Extract the [X, Y] coordinate from the center of the cell holding the provided text.  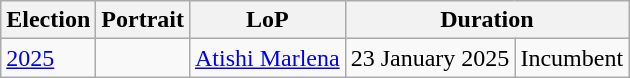
LoP [267, 20]
Portrait [143, 20]
Duration [486, 20]
Incumbent [572, 58]
23 January 2025 [430, 58]
Atishi Marlena [267, 58]
2025 [48, 58]
Election [48, 20]
